Pinpoint the cell where the given text exists, returning its (X, Y) midpoint coordinate. 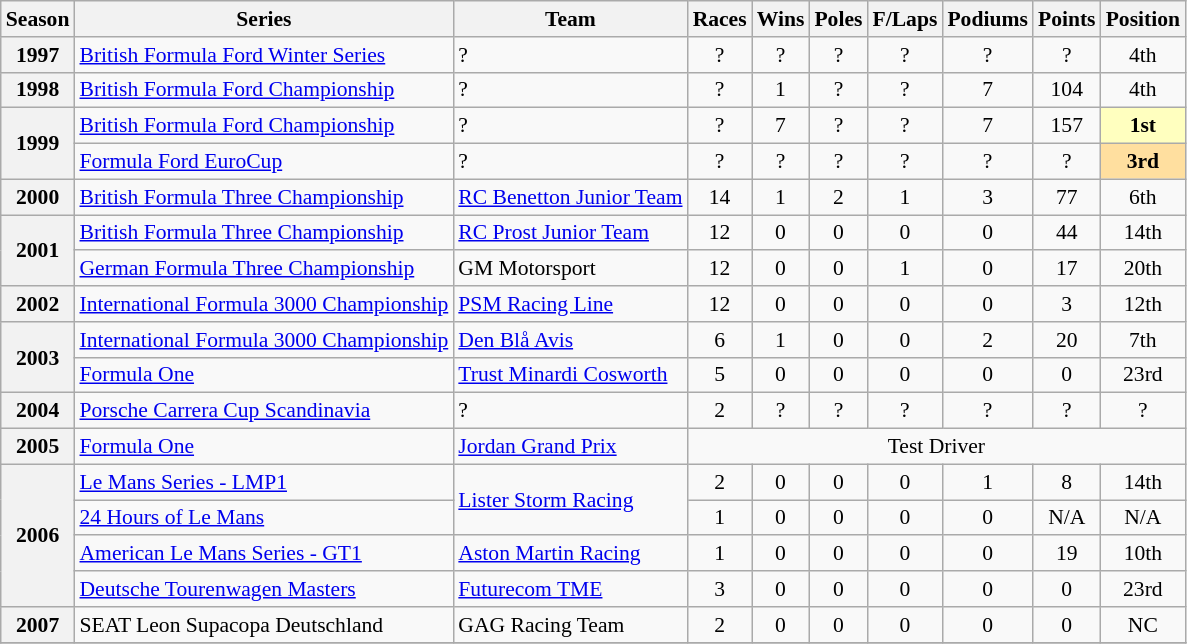
Formula Ford EuroCup (264, 162)
Team (570, 19)
2001 (38, 250)
Le Mans Series - LMP1 (264, 482)
Den Blå Avis (570, 340)
Test Driver (937, 447)
2007 (38, 625)
Aston Martin Racing (570, 554)
NC (1143, 625)
F/Laps (904, 19)
7th (1143, 340)
Wins (781, 19)
17 (1067, 269)
Races (720, 19)
RC Prost Junior Team (570, 233)
8 (1067, 482)
GM Motorsport (570, 269)
Points (1067, 19)
24 Hours of Le Mans (264, 518)
2003 (38, 358)
1999 (38, 144)
1997 (38, 55)
Jordan Grand Prix (570, 447)
6 (720, 340)
10th (1143, 554)
PSM Racing Line (570, 304)
SEAT Leon Supacopa Deutschland (264, 625)
157 (1067, 126)
Porsche Carrera Cup Scandinavia (264, 411)
2004 (38, 411)
Lister Storm Racing (570, 500)
Futurecom TME (570, 589)
German Formula Three Championship (264, 269)
14 (720, 197)
2002 (38, 304)
British Formula Ford Winter Series (264, 55)
American Le Mans Series - GT1 (264, 554)
RC Benetton Junior Team (570, 197)
1998 (38, 90)
Series (264, 19)
Trust Minardi Cosworth (570, 375)
Poles (838, 19)
1st (1143, 126)
Position (1143, 19)
12th (1143, 304)
Podiums (988, 19)
20 (1067, 340)
20th (1143, 269)
77 (1067, 197)
19 (1067, 554)
2005 (38, 447)
2000 (38, 197)
5 (720, 375)
Deutsche Tourenwagen Masters (264, 589)
Season (38, 19)
44 (1067, 233)
GAG Racing Team (570, 625)
6th (1143, 197)
3rd (1143, 162)
104 (1067, 90)
2006 (38, 535)
